Extract the (x, y) coordinate from the center of the cell holding the provided text.  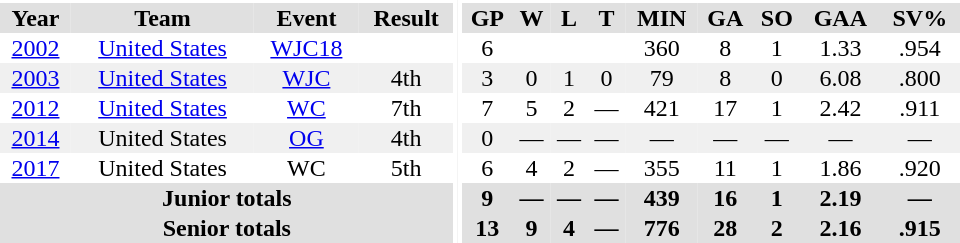
360 (662, 48)
13 (488, 228)
6.08 (840, 78)
2.16 (840, 228)
3 (488, 78)
11 (725, 168)
2014 (36, 138)
439 (662, 198)
.911 (920, 108)
W (532, 18)
2002 (36, 48)
1.33 (840, 48)
.920 (920, 168)
17 (725, 108)
776 (662, 228)
Result (406, 18)
T (607, 18)
.954 (920, 48)
.915 (920, 228)
2017 (36, 168)
Junior totals (227, 198)
WJC18 (306, 48)
1.86 (840, 168)
5 (532, 108)
SV% (920, 18)
GP (488, 18)
2012 (36, 108)
16 (725, 198)
GA (725, 18)
Event (306, 18)
2.19 (840, 198)
2003 (36, 78)
Year (36, 18)
7th (406, 108)
28 (725, 228)
.800 (920, 78)
421 (662, 108)
2.42 (840, 108)
5th (406, 168)
GAA (840, 18)
355 (662, 168)
SO (776, 18)
OG (306, 138)
MIN (662, 18)
WJC (306, 78)
7 (488, 108)
L (569, 18)
Team (162, 18)
79 (662, 78)
Senior totals (227, 228)
